Provide the [X, Y] coordinate of the cell's center where the given text is located.  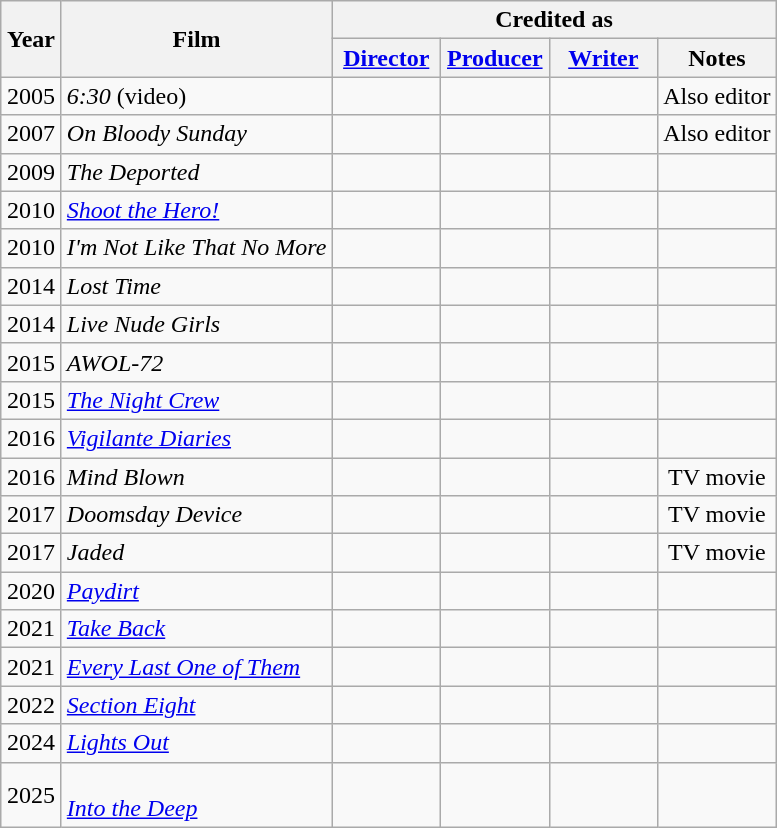
Lost Time [196, 286]
Vigilante Diaries [196, 438]
Notes [717, 58]
Shoot the Hero! [196, 210]
2020 [32, 591]
Doomsday Device [196, 515]
Section Eight [196, 705]
Mind Blown [196, 477]
Film [196, 39]
Into the Deep [196, 794]
2025 [32, 794]
Credited as [554, 20]
2024 [32, 743]
The Deported [196, 172]
2022 [32, 705]
I'm Not Like That No More [196, 248]
Jaded [196, 553]
The Night Crew [196, 400]
Lights Out [196, 743]
On Bloody Sunday [196, 134]
Producer [496, 58]
6:30 (video) [196, 96]
Writer [604, 58]
Live Nude Girls [196, 324]
Year [32, 39]
AWOL-72 [196, 362]
Director [386, 58]
2007 [32, 134]
2009 [32, 172]
2005 [32, 96]
Take Back [196, 629]
Every Last One of Them [196, 667]
Paydirt [196, 591]
